Return the [X, Y] coordinate for the center point of the cell that contains the specified text.  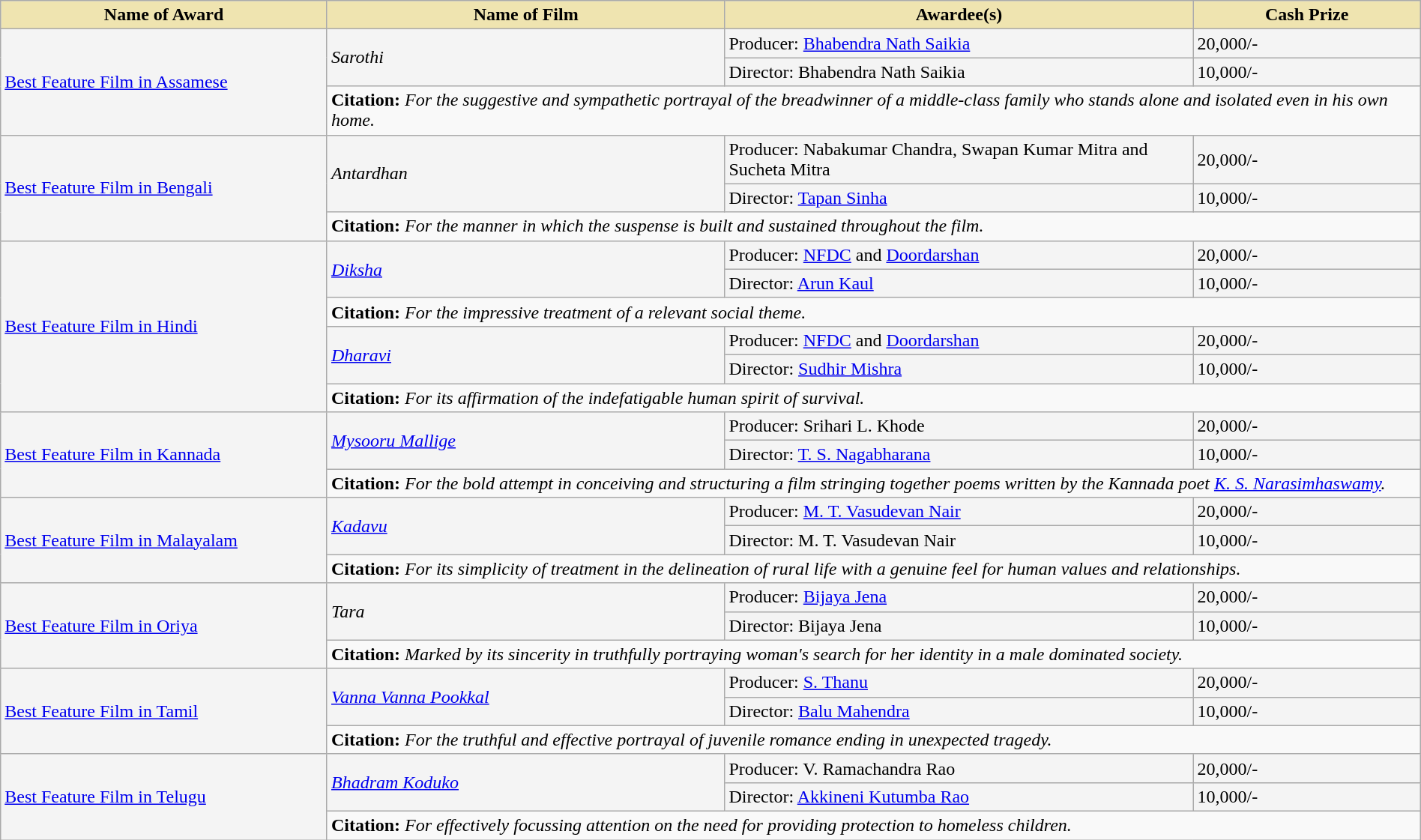
Producer: V. Ramachandra Rao [959, 768]
Citation: For the manner in which the suspense is built and sustained throughout the film. [874, 226]
Citation: Marked by its sincerity in truthfully portraying woman's search for her identity in a male dominated society. [874, 654]
Dharavi [525, 354]
Sarothi [525, 58]
Producer: M. T. Vasudevan Nair [959, 512]
Cash Prize [1307, 15]
Director: Balu Mahendra [959, 711]
Mysooru Mallige [525, 441]
Antardhan [525, 174]
Citation: For its simplicity of treatment in the delineation of rural life with a genuine feel for human values and relationships. [874, 569]
Kadavu [525, 526]
Bhadram Koduko [525, 782]
Best Feature Film in Kannada [164, 455]
Best Feature Film in Hindi [164, 326]
Name of Film [525, 15]
Director: M. T. Vasudevan Nair [959, 540]
Citation: For the truthful and effective portrayal of juvenile romance ending in unexpected tragedy. [874, 740]
Director: T. S. Nagabharana [959, 455]
Director: Bhabendra Nath Saikia [959, 72]
Best Feature Film in Tamil [164, 711]
Citation: For effectively focussing attention on the need for providing protection to homeless children. [874, 825]
Producer: Nabakumar Chandra, Swapan Kumar Mitra and Sucheta Mitra [959, 159]
Best Feature Film in Oriya [164, 626]
Producer: Srihari L. Khode [959, 426]
Tara [525, 611]
Diksha [525, 269]
Director: Tapan Sinha [959, 198]
Citation: For the impressive treatment of a relevant social theme. [874, 312]
Producer: S. Thanu [959, 683]
Citation: For its affirmation of the indefatigable human spirit of survival. [874, 398]
Producer: Bhabendra Nath Saikia [959, 43]
Best Feature Film in Bengali [164, 187]
Name of Award [164, 15]
Best Feature Film in Assamese [164, 82]
Producer: Bijaya Jena [959, 597]
Director: Akkineni Kutumba Rao [959, 797]
Director: Arun Kaul [959, 283]
Best Feature Film in Malayalam [164, 540]
Director: Sudhir Mishra [959, 369]
Citation: For the bold attempt in conceiving and structuring a film stringing together poems written by the Kannada poet K. S. Narasimhaswamy. [874, 483]
Vanna Vanna Pookkal [525, 697]
Best Feature Film in Telugu [164, 797]
Awardee(s) [959, 15]
Director: Bijaya Jena [959, 626]
